Extract the [X, Y] coordinate from the center of the cell holding the provided text.  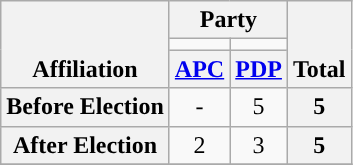
- [199, 107]
Before Election [86, 107]
2 [199, 145]
APC [199, 69]
After Election [86, 145]
PDP [259, 69]
Party [228, 20]
3 [259, 145]
Affiliation [86, 44]
Total [319, 44]
